Determine the [X, Y] coordinate at the center of the cell enclosing the given text.  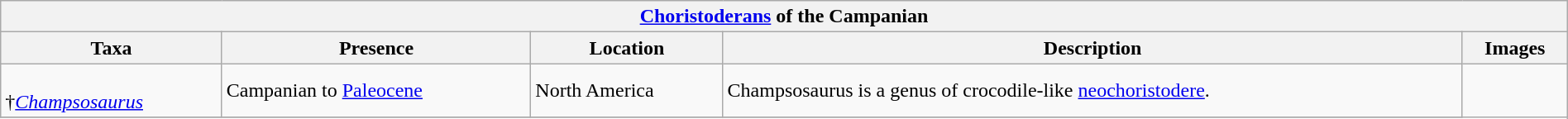
North America [627, 91]
Images [1515, 48]
Campanian to Paleocene [376, 91]
Location [627, 48]
Taxa [111, 48]
†Champsosaurus [111, 91]
Description [1092, 48]
Presence [376, 48]
Champsosaurus is a genus of crocodile-like neochoristodere. [1092, 91]
Choristoderans of the Campanian [784, 17]
